Detect which cell encompasses the target text, then output its [x, y] center coordinate. 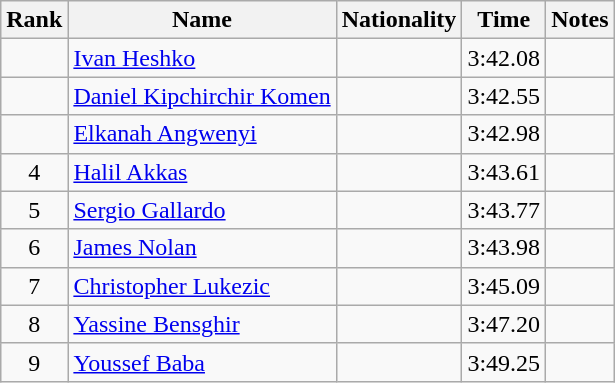
5 [34, 210]
9 [34, 362]
3:42.98 [504, 134]
3:42.55 [504, 96]
Youssef Baba [202, 362]
8 [34, 324]
Nationality [399, 20]
Ivan Heshko [202, 58]
3:43.77 [504, 210]
3:43.98 [504, 248]
Daniel Kipchirchir Komen [202, 96]
4 [34, 172]
Halil Akkas [202, 172]
Yassine Bensghir [202, 324]
3:49.25 [504, 362]
Sergio Gallardo [202, 210]
3:45.09 [504, 286]
7 [34, 286]
3:47.20 [504, 324]
James Nolan [202, 248]
Rank [34, 20]
Christopher Lukezic [202, 286]
3:42.08 [504, 58]
3:43.61 [504, 172]
Name [202, 20]
Elkanah Angwenyi [202, 134]
Time [504, 20]
6 [34, 248]
Notes [580, 20]
